From the cell containing the given text, extract its center point as (x, y) coordinate. 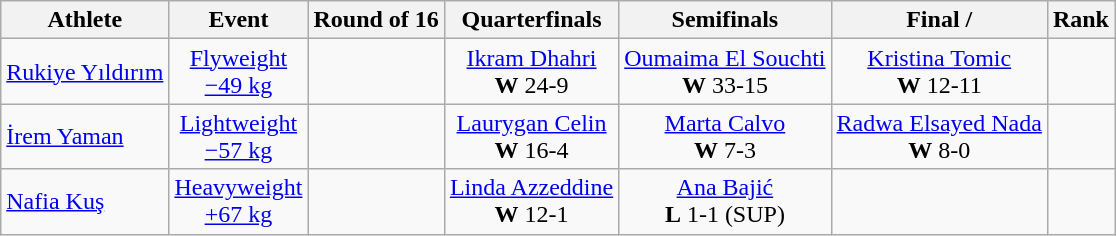
Athlete (85, 20)
Ana BajićL 1-1 (SUP) (725, 202)
Round of 16 (376, 20)
Lightweight−57 kg (238, 136)
Oumaima El SouchtiW 33-15 (725, 72)
Radwa Elsayed NadaW 8-0 (939, 136)
Event (238, 20)
Rukiye Yıldırım (85, 72)
Nafia Kuş (85, 202)
Final / (939, 20)
Rank (1080, 20)
Quarterfinals (531, 20)
İrem Yaman (85, 136)
Linda AzzeddineW 12-1 (531, 202)
Laurygan CelinW 16-4 (531, 136)
Marta CalvoW 7-3 (725, 136)
Flyweight −49 kg (238, 72)
Kristina TomicW 12-11 (939, 72)
Semifinals (725, 20)
Heavyweight+67 kg (238, 202)
Ikram DhahriW 24-9 (531, 72)
